Scan for the cell matching the given text and deliver its (x, y) coordinate at center. 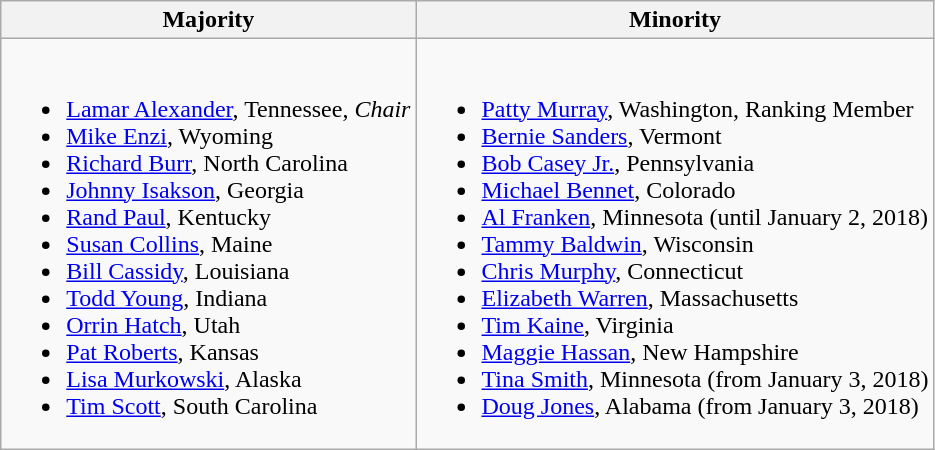
Majority (208, 20)
Minority (675, 20)
